For the text-containing cell, return its midpoint in [X, Y] coordinate format. 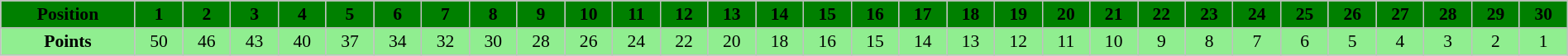
32 [446, 41]
17 [923, 15]
Position [68, 15]
29 [1496, 15]
46 [207, 41]
Points [68, 41]
21 [1114, 15]
37 [350, 41]
23 [1209, 15]
50 [159, 41]
43 [255, 41]
25 [1305, 15]
34 [398, 41]
40 [302, 41]
19 [1018, 15]
27 [1400, 15]
